Extract the (X, Y) coordinate from the center of the cell holding the provided text.  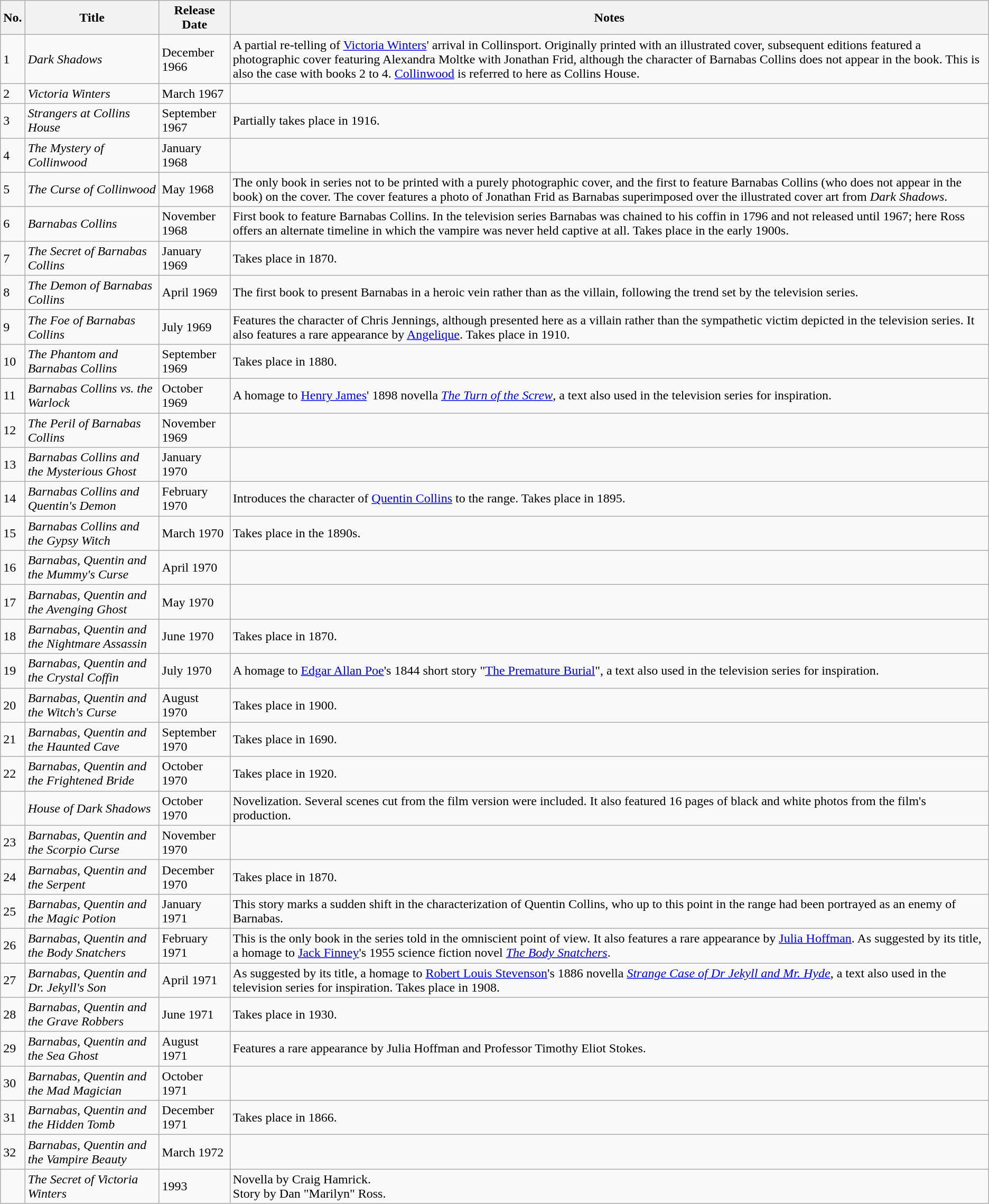
5 (13, 189)
25 (13, 911)
January 1969 (194, 258)
27 (13, 979)
15 (13, 534)
Barnabas, Quentin and the Vampire Beauty (92, 1152)
The Phantom and Barnabas Collins (92, 361)
March 1972 (194, 1152)
June 1971 (194, 1014)
Barnabas, Quentin and the Mummy's Curse (92, 567)
Strangers at Collins House (92, 120)
August 1971 (194, 1049)
2 (13, 94)
September 1969 (194, 361)
July 1969 (194, 326)
Dark Shadows (92, 59)
4 (13, 155)
Barnabas, Quentin and the Avenging Ghost (92, 602)
Barnabas, Quentin and Dr. Jekyll's Son (92, 979)
Barnabas Collins and the Mysterious Ghost (92, 465)
20 (13, 705)
April 1969 (194, 293)
14 (13, 499)
30 (13, 1083)
28 (13, 1014)
Partially takes place in 1916. (609, 120)
Barnabas, Quentin and the Frightened Bride (92, 773)
December 1966 (194, 59)
3 (13, 120)
Takes place in 1690. (609, 740)
November 1970 (194, 842)
Barnabas, Quentin and the Witch's Curse (92, 705)
No. (13, 18)
November 1968 (194, 224)
Barnabas, Quentin and the Nightmare Assassin (92, 636)
The first book to present Barnabas in a heroic vein rather than as the villain, following the trend set by the television series. (609, 293)
September 1967 (194, 120)
16 (13, 567)
Barnabas, Quentin and the Sea Ghost (92, 1049)
House of Dark Shadows (92, 808)
April 1970 (194, 567)
September 1970 (194, 740)
31 (13, 1118)
Barnabas, Quentin and the Scorpio Curse (92, 842)
November 1969 (194, 430)
17 (13, 602)
Barnabas Collins vs. the Warlock (92, 395)
Takes place in 1920. (609, 773)
January 1970 (194, 465)
May 1970 (194, 602)
Title (92, 18)
December 1971 (194, 1118)
February 1970 (194, 499)
The Peril of Barnabas Collins (92, 430)
24 (13, 877)
Barnabas, Quentin and the Serpent (92, 877)
7 (13, 258)
Barnabas, Quentin and the Magic Potion (92, 911)
March 1970 (194, 534)
Takes place in 1866. (609, 1118)
June 1970 (194, 636)
A homage to Edgar Allan Poe's 1844 short story "The Premature Burial", a text also used in the television series for inspiration. (609, 671)
October 1971 (194, 1083)
Barnabas, Quentin and the Mad Magician (92, 1083)
August 1970 (194, 705)
6 (13, 224)
Takes place in 1900. (609, 705)
32 (13, 1152)
Takes place in 1930. (609, 1014)
13 (13, 465)
The Curse of Collinwood (92, 189)
1 (13, 59)
Barnabas Collins and the Gypsy Witch (92, 534)
Release Date (194, 18)
Features a rare appearance by Julia Hoffman and Professor Timothy Eliot Stokes. (609, 1049)
Barnabas, Quentin and the Haunted Cave (92, 740)
12 (13, 430)
Takes place in 1880. (609, 361)
1993 (194, 1187)
Takes place in the 1890s. (609, 534)
8 (13, 293)
February 1971 (194, 946)
23 (13, 842)
26 (13, 946)
Barnabas, Quentin and the Body Snatchers (92, 946)
Novella by Craig Hamrick.Story by Dan "Marilyn" Ross. (609, 1187)
10 (13, 361)
The Foe of Barnabas Collins (92, 326)
22 (13, 773)
Barnabas, Quentin and the Grave Robbers (92, 1014)
December 1970 (194, 877)
October 1969 (194, 395)
Barnabas, Quentin and the Hidden Tomb (92, 1118)
March 1967 (194, 94)
April 1971 (194, 979)
11 (13, 395)
May 1968 (194, 189)
January 1968 (194, 155)
Victoria Winters (92, 94)
A homage to Henry James' 1898 novella The Turn of the Screw, a text also used in the television series for inspiration. (609, 395)
Barnabas, Quentin and the Crystal Coffin (92, 671)
21 (13, 740)
The Secret of Victoria Winters (92, 1187)
18 (13, 636)
January 1971 (194, 911)
Notes (609, 18)
The Mystery of Collinwood (92, 155)
Barnabas Collins and Quentin's Demon (92, 499)
Introduces the character of Quentin Collins to the range. Takes place in 1895. (609, 499)
The Secret of Barnabas Collins (92, 258)
9 (13, 326)
19 (13, 671)
July 1970 (194, 671)
Novelization. Several scenes cut from the film version were included. It also featured 16 pages of black and white photos from the film's production. (609, 808)
The Demon of Barnabas Collins (92, 293)
29 (13, 1049)
Barnabas Collins (92, 224)
